Provide the (X, Y) coordinate of the cell's center where the given text is located.  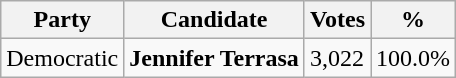
Democratic (62, 58)
% (414, 20)
Party (62, 20)
Votes (337, 20)
Jennifer Terrasa (214, 58)
3,022 (337, 58)
Candidate (214, 20)
100.0% (414, 58)
